Locate the cell with the specified text and output its (x, y) center coordinate. 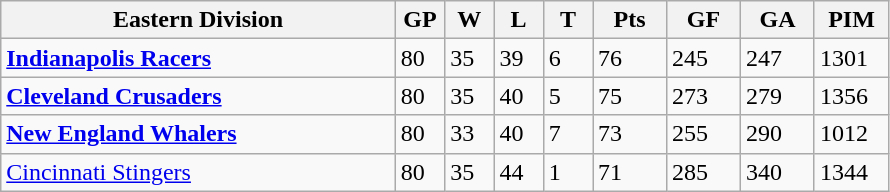
GP (420, 20)
5 (568, 96)
GF (704, 20)
1 (568, 172)
75 (630, 96)
39 (518, 58)
71 (630, 172)
GA (778, 20)
1012 (851, 134)
1356 (851, 96)
76 (630, 58)
T (568, 20)
290 (778, 134)
Pts (630, 20)
1301 (851, 58)
247 (778, 58)
273 (704, 96)
44 (518, 172)
Cleveland Crusaders (198, 96)
279 (778, 96)
Cincinnati Stingers (198, 172)
New England Whalers (198, 134)
255 (704, 134)
245 (704, 58)
W (470, 20)
285 (704, 172)
340 (778, 172)
7 (568, 134)
1344 (851, 172)
6 (568, 58)
Indianapolis Racers (198, 58)
73 (630, 134)
33 (470, 134)
Eastern Division (198, 20)
PIM (851, 20)
L (518, 20)
